Return the [x, y] coordinate for the center point of the cell that contains the specified text.  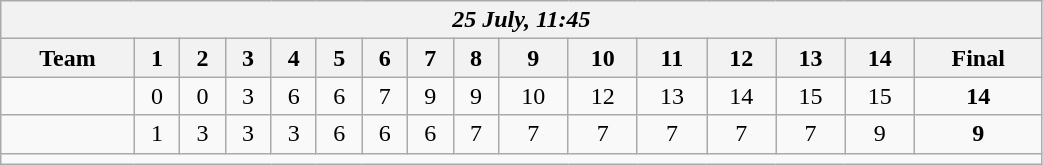
5 [339, 58]
2 [203, 58]
8 [476, 58]
25 July, 11:45 [522, 20]
11 [672, 58]
Final [978, 58]
4 [294, 58]
Team [68, 58]
